Provide the (X, Y) coordinate of the cell's center where the given text is located.  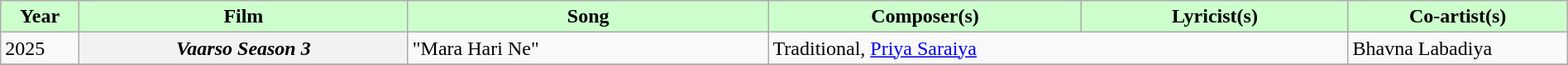
2025 (40, 48)
Vaarso Season 3 (243, 48)
Song (588, 17)
"Mara Hari Ne" (588, 48)
Film (243, 17)
Composer(s) (925, 17)
Traditional, Priya Saraiya (1059, 48)
Bhavna Labadiya (1457, 48)
Co-artist(s) (1457, 17)
Lyricist(s) (1215, 17)
Year (40, 17)
